Search for the cell housing the specified text and yield its [x, y] center coordinate. 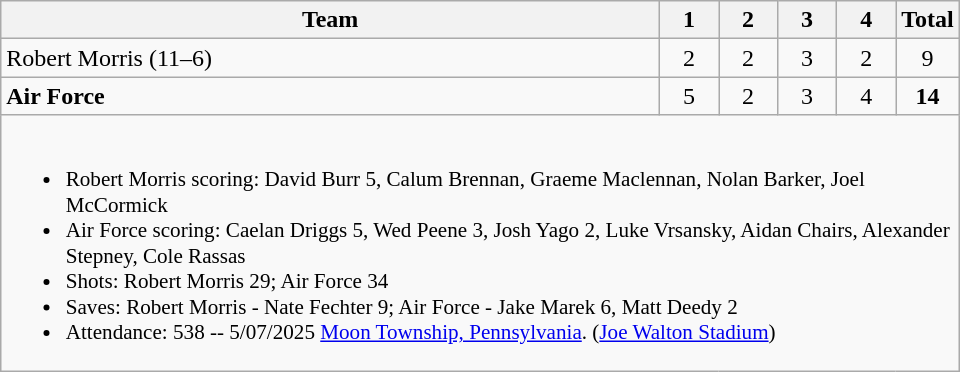
5 [688, 96]
9 [928, 58]
1 [688, 20]
Team [330, 20]
Air Force [330, 96]
Robert Morris (11–6) [330, 58]
14 [928, 96]
Total [928, 20]
